Provide the (x, y) coordinate of the cell's center where the given text is located.  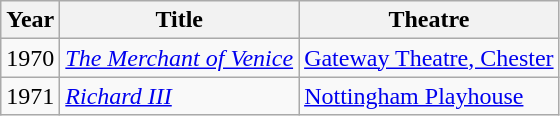
1971 (30, 96)
Theatre (430, 20)
Gateway Theatre, Chester (430, 58)
Richard III (180, 96)
Year (30, 20)
1970 (30, 58)
Title (180, 20)
The Merchant of Venice (180, 58)
Nottingham Playhouse (430, 96)
